Detect which cell encompasses the target text, then output its (X, Y) center coordinate. 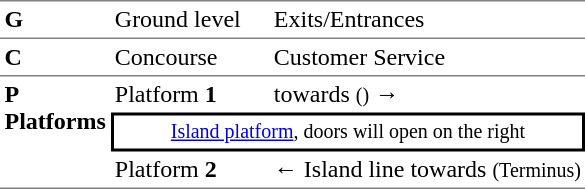
towards () → (427, 94)
Exits/Entrances (427, 20)
Customer Service (427, 58)
PPlatforms (55, 132)
G (55, 20)
Ground level (190, 20)
C (55, 58)
Platform 1 (190, 94)
Concourse (190, 58)
Island platform, doors will open on the right (348, 132)
